Provide the (x, y) coordinate of the cell's center where the given text is located.  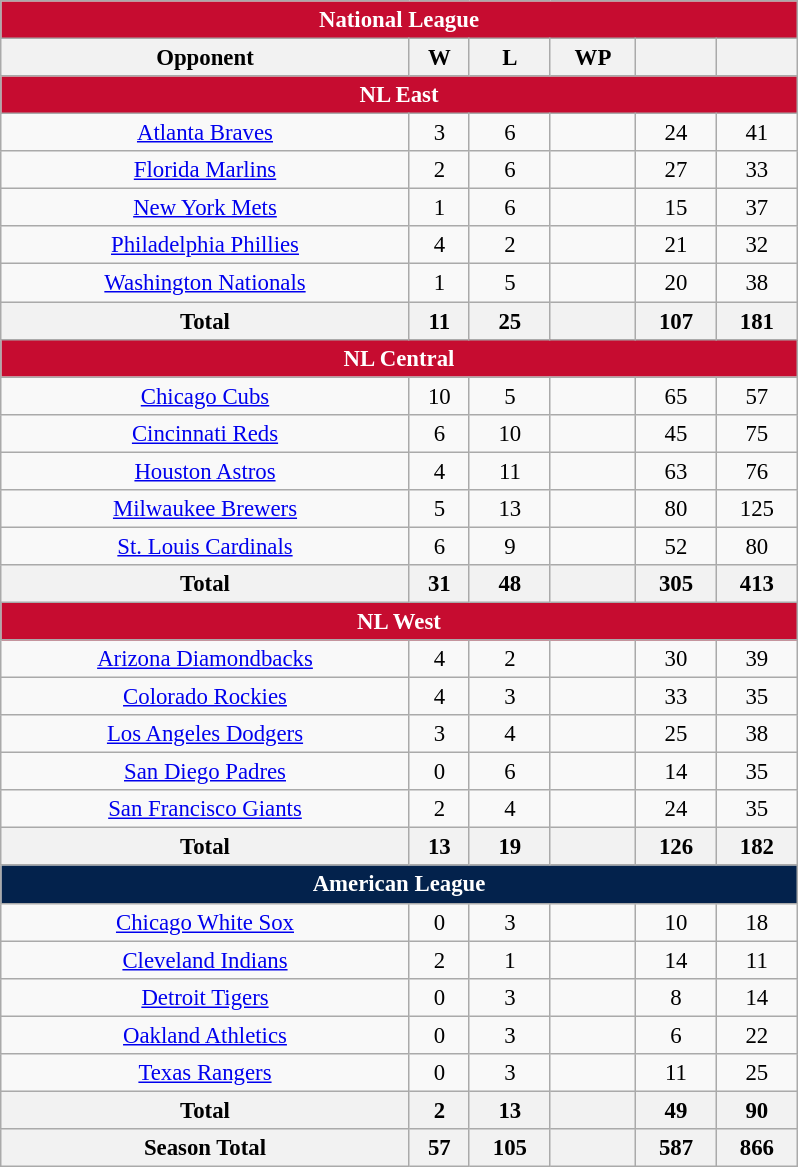
Washington Nationals (205, 283)
Arizona Diamondbacks (205, 659)
37 (756, 208)
Philadelphia Phillies (205, 245)
107 (676, 321)
Cleveland Indians (205, 960)
90 (756, 1110)
National League (399, 20)
413 (756, 584)
Oakland Athletics (205, 1035)
19 (510, 847)
San Diego Padres (205, 772)
181 (756, 321)
30 (676, 659)
Milwaukee Brewers (205, 508)
52 (676, 546)
125 (756, 508)
Texas Rangers (205, 1072)
Houston Astros (205, 471)
76 (756, 471)
L (510, 57)
St. Louis Cardinals (205, 546)
Atlanta Braves (205, 133)
W (439, 57)
Detroit Tigers (205, 997)
48 (510, 584)
Florida Marlins (205, 170)
Cincinnati Reds (205, 433)
105 (510, 1148)
63 (676, 471)
45 (676, 433)
866 (756, 1148)
NL East (399, 95)
21 (676, 245)
15 (676, 208)
18 (756, 922)
Los Angeles Dodgers (205, 734)
NL West (399, 621)
Colorado Rockies (205, 696)
Chicago White Sox (205, 922)
New York Mets (205, 208)
Opponent (205, 57)
587 (676, 1148)
31 (439, 584)
8 (676, 997)
65 (676, 396)
126 (676, 847)
182 (756, 847)
American League (399, 884)
San Francisco Giants (205, 809)
41 (756, 133)
WP (592, 57)
39 (756, 659)
20 (676, 283)
NL Central (399, 358)
32 (756, 245)
9 (510, 546)
Season Total (205, 1148)
22 (756, 1035)
75 (756, 433)
49 (676, 1110)
Chicago Cubs (205, 396)
305 (676, 584)
27 (676, 170)
